Provide the (x, y) coordinate of the cell's center where the given text is located.  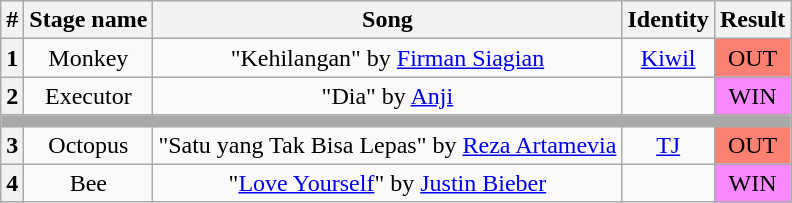
TJ (668, 145)
Kiwil (668, 58)
1 (12, 58)
4 (12, 183)
Song (388, 20)
"Satu yang Tak Bisa Lepas" by Reza Artamevia (388, 145)
"Kehilangan" by Firman Siagian (388, 58)
Result (752, 20)
"Love Yourself" by Justin Bieber (388, 183)
Monkey (88, 58)
"Dia" by Anji (388, 96)
Bee (88, 183)
Executor (88, 96)
Octopus (88, 145)
Stage name (88, 20)
3 (12, 145)
Identity (668, 20)
2 (12, 96)
# (12, 20)
